Determine the (x, y) coordinate at the center of the cell enclosing the given text.  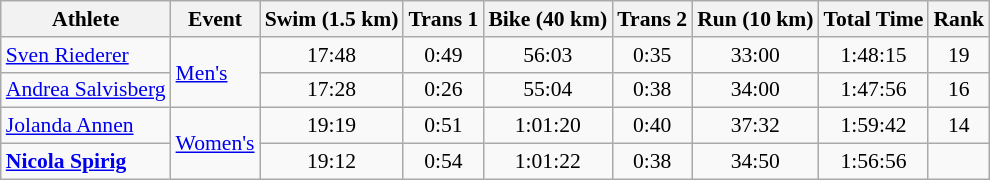
16 (958, 90)
37:32 (755, 126)
Nicola Spirig (86, 162)
19:12 (332, 162)
Sven Riederer (86, 55)
17:28 (332, 90)
Bike (40 km) (548, 19)
Athlete (86, 19)
0:51 (443, 126)
1:01:22 (548, 162)
Trans 2 (652, 19)
55:04 (548, 90)
1:48:15 (874, 55)
1:59:42 (874, 126)
34:00 (755, 90)
1:47:56 (874, 90)
0:35 (652, 55)
Jolanda Annen (86, 126)
14 (958, 126)
0:26 (443, 90)
Total Time (874, 19)
1:01:20 (548, 126)
Swim (1.5 km) (332, 19)
0:49 (443, 55)
56:03 (548, 55)
19 (958, 55)
0:40 (652, 126)
Andrea Salvisberg (86, 90)
Trans 1 (443, 19)
Men's (216, 72)
Run (10 km) (755, 19)
19:19 (332, 126)
Rank (958, 19)
0:54 (443, 162)
1:56:56 (874, 162)
34:50 (755, 162)
Event (216, 19)
33:00 (755, 55)
17:48 (332, 55)
Women's (216, 144)
